Pinpoint the cell where the given text exists, returning its [x, y] midpoint coordinate. 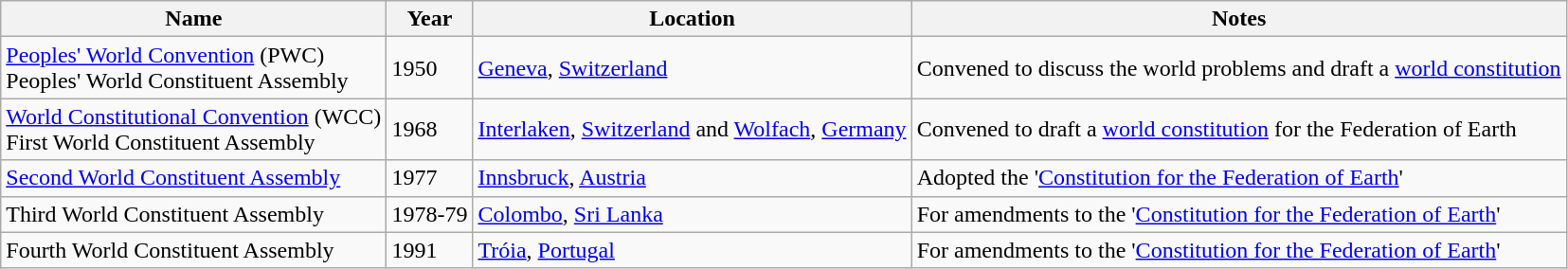
1991 [430, 250]
Interlaken, Switzerland and Wolfach, Germany [692, 129]
Name [193, 19]
Convened to discuss the world problems and draft a world constitution [1239, 68]
Location [692, 19]
Peoples' World Convention (PWC)Peoples' World Constituent Assembly [193, 68]
1978-79 [430, 214]
World Constitutional Convention (WCC)First World Constituent Assembly [193, 129]
Fourth World Constituent Assembly [193, 250]
Innsbruck, Austria [692, 178]
Convened to draft a world constitution for the Federation of Earth [1239, 129]
Adopted the 'Constitution for the Federation of Earth' [1239, 178]
Second World Constituent Assembly [193, 178]
1977 [430, 178]
Geneva, Switzerland [692, 68]
Tróia, Portugal [692, 250]
Notes [1239, 19]
Colombo, Sri Lanka [692, 214]
1968 [430, 129]
Year [430, 19]
Third World Constituent Assembly [193, 214]
1950 [430, 68]
